Scan for the cell matching the given text and deliver its [x, y] coordinate at center. 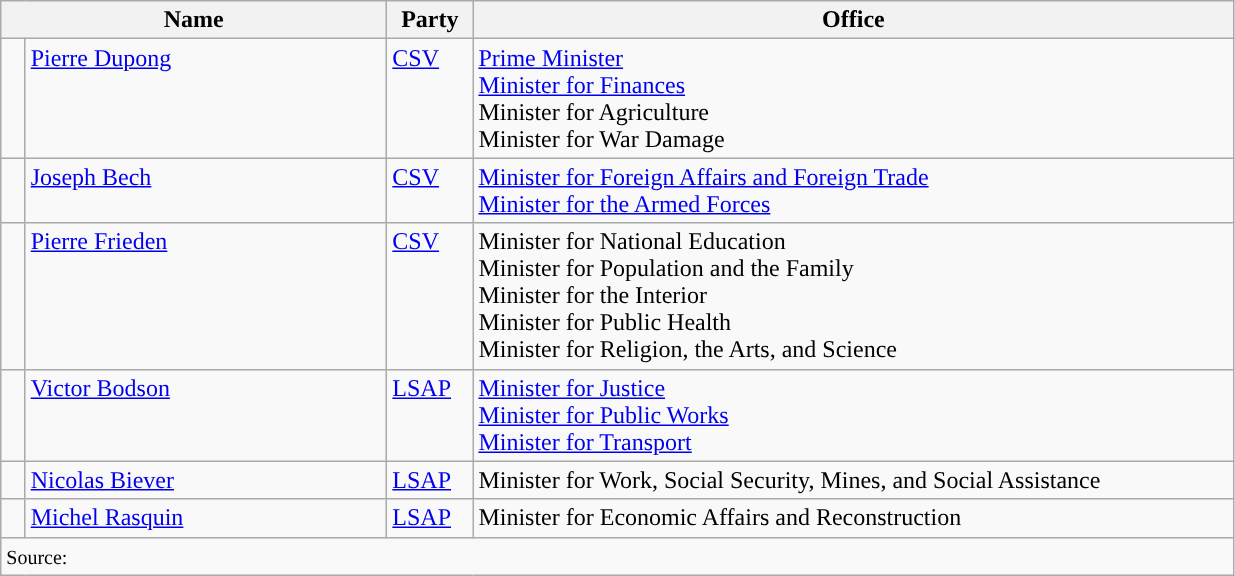
Source: [618, 556]
Minister for Work, Social Security, Mines, and Social Assistance [854, 480]
Prime Minister Minister for Finances Minister for Agriculture Minister for War Damage [854, 98]
Name [194, 20]
Michel Rasquin [206, 518]
Nicolas Biever [206, 480]
Pierre Frieden [206, 296]
Party [430, 20]
Minister for Foreign Affairs and Foreign Trade Minister for the Armed Forces [854, 190]
Office [854, 20]
Pierre Dupong [206, 98]
Victor Bodson [206, 415]
Joseph Bech [206, 190]
Minister for Economic Affairs and Reconstruction [854, 518]
Minister for Justice Minister for Public Works Minister for Transport [854, 415]
